Capture the cell that displays the provided text and extract its [x, y] central coordinate. 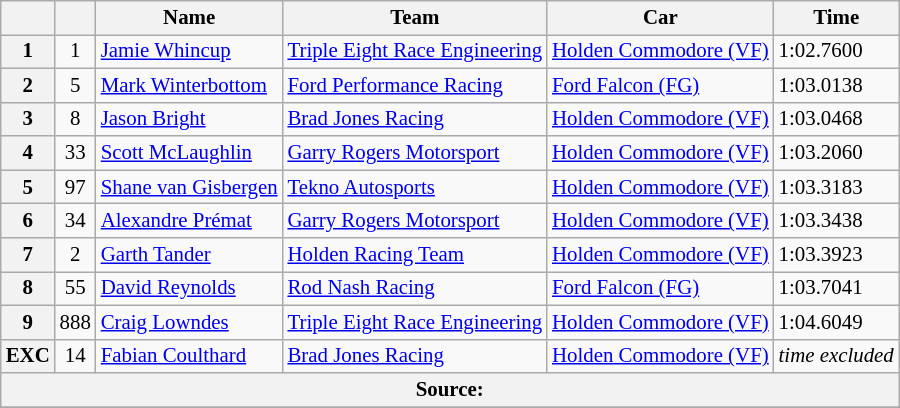
Tekno Autosports [416, 187]
1:03.0468 [836, 119]
Craig Lowndes [190, 322]
David Reynolds [190, 288]
3 [28, 119]
Alexandre Prémat [190, 221]
Car [660, 18]
Fabian Coulthard [190, 356]
1:03.2060 [836, 153]
Rod Nash Racing [416, 288]
888 [76, 322]
7 [28, 255]
4 [28, 153]
Mark Winterbottom [190, 85]
1:03.3438 [836, 221]
Jamie Whincup [190, 51]
55 [76, 288]
Scott McLaughlin [190, 153]
1:04.6049 [836, 322]
Source: [450, 390]
EXC [28, 356]
Time [836, 18]
33 [76, 153]
Garth Tander [190, 255]
Shane van Gisbergen [190, 187]
14 [76, 356]
6 [28, 221]
Ford Performance Racing [416, 85]
1:03.3923 [836, 255]
Holden Racing Team [416, 255]
9 [28, 322]
1:02.7600 [836, 51]
time excluded [836, 356]
97 [76, 187]
Jason Bright [190, 119]
1:03.7041 [836, 288]
1:03.0138 [836, 85]
34 [76, 221]
Name [190, 18]
Team [416, 18]
1:03.3183 [836, 187]
